From the cell containing the given text, extract its center point as (X, Y) coordinate. 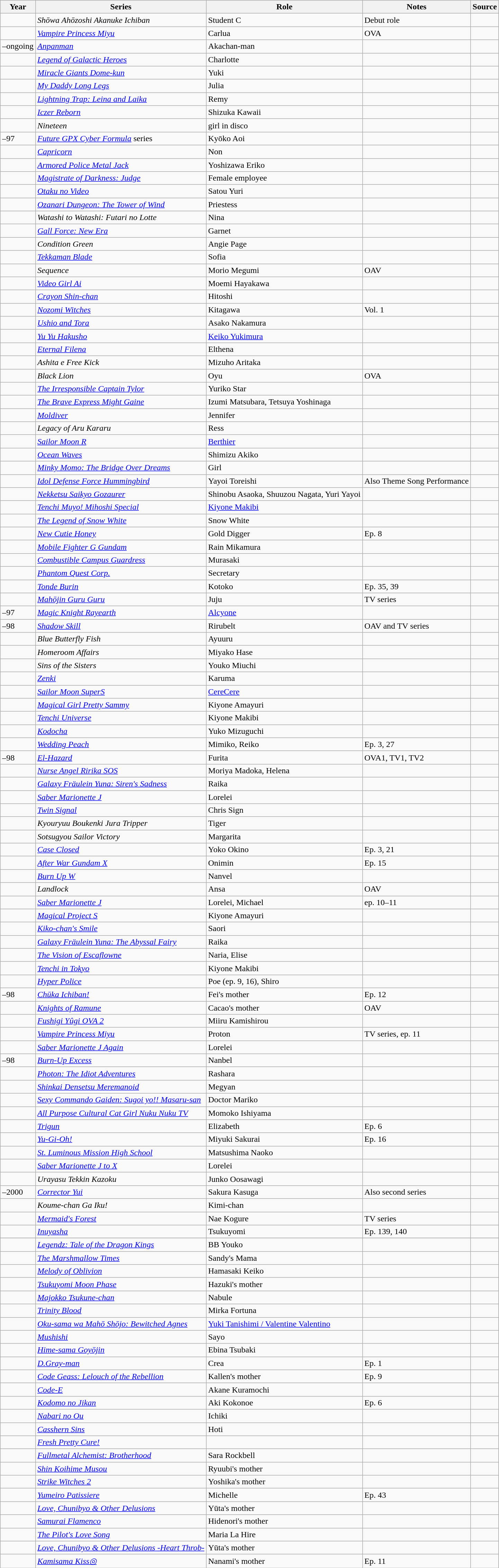
Crea (284, 1363)
Momoko Ishiyama (284, 1113)
Mobile Fighter G Gundam (120, 547)
Galaxy Fräulein Yuna: The Abyssal Fairy (120, 942)
Also second series (417, 1192)
Tonde Burin (120, 586)
El-Hazard (120, 757)
Vol. 1 (417, 310)
Hamasaki Keiko (284, 1271)
Urayasu Tekkin Kazoku (120, 1179)
Twin Signal (120, 810)
Tenchi in Tokyo (120, 968)
ep. 10–11 (417, 902)
Berthier (284, 441)
Samurai Flamenco (120, 1521)
Zenki (120, 678)
Lorelei, Michael (284, 902)
Angie Page (284, 244)
Kotoko (284, 586)
Tekkaman Blade (120, 257)
Akachan-man (284, 46)
Hidenori's mother (284, 1521)
Mushishi (120, 1337)
Sequence (120, 270)
Kiko-chan's Smile (120, 929)
Tenchi Universe (120, 718)
Furita (284, 757)
Condition Green (120, 244)
Yuki Tanishimi / Valentine Valentino (284, 1324)
Corrector Yui (120, 1192)
Crayon Shin-chan (120, 297)
Garnet (284, 231)
The Marshmallow Times (120, 1258)
Knights of Ramune (120, 1008)
Legacy of Aru Kararu (120, 428)
Saber Marionette J to X (120, 1166)
Ep. 1 (417, 1363)
Burn Up W (120, 876)
Rirubelt (284, 626)
Karuma (284, 678)
Fresh Pretty Cure! (120, 1442)
Code-E (120, 1389)
Hyper Police (120, 981)
Mizuho Aritaka (284, 362)
Morio Megumi (284, 270)
Elthena (284, 349)
Legend of Galactic Heroes (120, 60)
Hoti (284, 1429)
Blue Butterfly Fish (120, 639)
Ep. 139, 140 (417, 1232)
Nineteen (120, 125)
Series (120, 7)
Kodocha (120, 731)
Proton (284, 1034)
Female employee (284, 178)
Nanbel (284, 1060)
Murasaki (284, 560)
Nanami's mother (284, 1561)
Sofia (284, 257)
Margarita (284, 837)
Ep. 11 (417, 1561)
Mimiko, Reiko (284, 744)
Hitoshi (284, 297)
Non (284, 152)
Ep. 35, 39 (417, 586)
D.Gray-man (120, 1363)
OVA1, TV1, TV2 (417, 757)
Shin Koihime Musou (120, 1469)
Ep. 3, 27 (417, 744)
Moemi Hayakawa (284, 283)
Also Theme Song Performance (417, 481)
Koume-chan Ga Iku! (120, 1205)
Anpanman (120, 46)
Landlock (120, 889)
Ansa (284, 889)
Akane Kuramochi (284, 1389)
Source (484, 7)
Yu Yu Hakusho (120, 336)
Chris Sign (284, 810)
Shinkai Densetsu Meremanoid (120, 1087)
Sailor Moon SuperS (120, 692)
Satou Yuri (284, 191)
Phantom Quest Corp. (120, 573)
The Brave Express Might Gaine (120, 402)
Jennifer (284, 415)
Minky Momo: The Bridge Over Dreams (120, 468)
Yoshizawa Eriko (284, 165)
Megyan (284, 1087)
Video Girl Ai (120, 283)
Kitagawa (284, 310)
My Daddy Long Legs (120, 86)
Code Geass: Lelouch of the Rebellion (120, 1376)
The Pilot's Love Song (120, 1534)
CereCere (284, 692)
Miiru Kamishirou (284, 1021)
Secretary (284, 573)
Student C (284, 20)
Nanvel (284, 876)
Maria La Hire (284, 1534)
Carlua (284, 33)
Saori (284, 929)
Youko Miuchi (284, 665)
Ozanari Dungeon: The Tower of Wind (120, 204)
Kyōko Aoi (284, 138)
Miyuki Sakurai (284, 1139)
Shimizu Akiko (284, 455)
Priestess (284, 204)
The Legend of Snow White (120, 520)
Nekketsu Saikyo Gozaurer (120, 494)
–2000 (18, 1192)
Hime-sama Goyōjin (120, 1350)
Ayuuru (284, 639)
Michelle (284, 1495)
St. Luminous Mission High School (120, 1152)
Capricorn (120, 152)
Nozomi Witches (120, 310)
Kodomo no Jikan (120, 1403)
Notes (417, 7)
Girl (284, 468)
Yuriko Star (284, 389)
Role (284, 7)
Love, Chunibyo & Other Delusions (120, 1508)
Ashita e Free Kick (120, 362)
Nae Kogure (284, 1218)
Yu-Gi-Oh! (120, 1139)
Junko Oosawagi (284, 1179)
Watashi to Watashi: Futari no Lotte (120, 218)
Charlotte (284, 60)
Oyu (284, 375)
Black Lion (120, 375)
Idol Defense Force Hummingbird (120, 481)
Julia (284, 86)
Love, Chunibyo & Other Delusions -Heart Throb- (120, 1548)
Magic Knight Rayearth (120, 613)
Trinity Blood (120, 1311)
Gold Digger (284, 534)
Ep. 8 (417, 534)
Rain Mikamura (284, 547)
Fei's mother (284, 994)
Magical Girl Pretty Sammy (120, 705)
Ep. 16 (417, 1139)
OAV and TV series (417, 626)
Saber Marionette J Again (120, 1047)
Case Closed (120, 850)
Yuki (284, 73)
Mahōjin Guru Guru (120, 600)
Ep. 15 (417, 863)
Magistrate of Darkness: Judge (120, 178)
Eternal Filena (120, 349)
Snow White (284, 520)
Ryuubi's mother (284, 1469)
Sotsugyou Sailor Victory (120, 837)
Asako Nakamura (284, 323)
Legendz: Tale of the Dragon Kings (120, 1245)
Trigun (120, 1126)
Fullmetal Alchemist: Brotherhood (120, 1456)
Onimin (284, 863)
Juju (284, 600)
Kimi-chan (284, 1205)
Alcyone (284, 613)
Naria, Elise (284, 955)
BB Youko (284, 1245)
Moldiver (120, 415)
Ep. 3, 21 (417, 850)
Nabule (284, 1297)
Yayoi Toreishi (284, 481)
Ep. 43 (417, 1495)
Yumeiro Patissiere (120, 1495)
Tsukuyomi Moon Phase (120, 1284)
Shinobu Asaoka, Shuuzou Nagata, Yuri Yayoi (284, 494)
Moriya Madoka, Helena (284, 771)
Izumi Matsubara, Tetsuya Yoshinaga (284, 402)
Elizabeth (284, 1126)
Tiger (284, 823)
Cacao's mother (284, 1008)
Sara Rockbell (284, 1456)
Chūka Ichiban! (120, 994)
Oku-sama wa Mahō Shōjo: Bewitched Agnes (120, 1324)
Shōwa Ahōzoshi Akanuke Ichiban (120, 20)
Nabari no Ou (120, 1416)
Sakura Kasuga (284, 1192)
Melody of Oblivion (120, 1271)
Kallen's mother (284, 1376)
Tenchi Muyo! Mihoshi Special (120, 507)
Photon: The Idiot Adventures (120, 1074)
Mirka Fortuna (284, 1311)
Poe (ep. 9, 16), Shiro (284, 981)
Ress (284, 428)
Rashara (284, 1074)
Inuyasha (120, 1232)
Mermaid's Forest (120, 1218)
Magical Project S (120, 915)
Tsukuyomi (284, 1232)
Miyako Hase (284, 652)
Otaku no Video (120, 191)
Yoko Okino (284, 850)
Majokko Tsukune-chan (120, 1297)
Armored Police Metal Jack (120, 165)
Shizuka Kawaii (284, 112)
Sayo (284, 1337)
Ep. 9 (417, 1376)
Debut role (417, 20)
Sins of the Sisters (120, 665)
Sexy Commando Gaiden: Sugoi yo!! Masaru-san (120, 1100)
Keiko Yukimura (284, 336)
Nurse Angel Ririka SOS (120, 771)
Aki Kokonoe (284, 1403)
Kamisama Kiss◎ (120, 1561)
Ebina Tsubaki (284, 1350)
Remy (284, 99)
Sailor Moon R (120, 441)
Hazuki's mother (284, 1284)
Ushio and Tora (120, 323)
Burn-Up Excess (120, 1060)
Iczer Reborn (120, 112)
Sandy's Mama (284, 1258)
–ongoing (18, 46)
Future GPX Cyber Formula series (120, 138)
Wedding Peach (120, 744)
Lightning Trap: Leina and Laika (120, 99)
Yoshika's mother (284, 1482)
Shadow Skill (120, 626)
Yuko Mizuguchi (284, 731)
Doctor Mariko (284, 1100)
Matsushima Naoko (284, 1152)
All Purpose Cultural Cat Girl Nuku Nuku TV (120, 1113)
Homeroom Affairs (120, 652)
Combustible Campus Guardress (120, 560)
girl in disco (284, 125)
Nina (284, 218)
Galaxy Fräulein Yuna: Siren's Sadness (120, 784)
Miracle Giants Dome-kun (120, 73)
Ep. 12 (417, 994)
Gall Force: New Era (120, 231)
TV series, ep. 11 (417, 1034)
After War Gundam X (120, 863)
Casshern Sins (120, 1429)
New Cutie Honey (120, 534)
Ichiki (284, 1416)
Strike Witches 2 (120, 1482)
Year (18, 7)
Kyouryuu Boukenki Jura Tripper (120, 823)
The Vision of Escaflowne (120, 955)
Ocean Waves (120, 455)
Fushigi Yûgi OVA 2 (120, 1021)
The Irresponsible Captain Tylor (120, 389)
